Output the [x, y] coordinate of the center of the cell containing the given text.  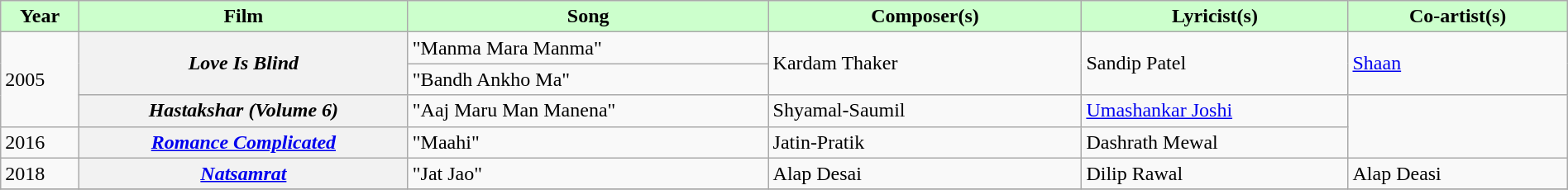
Alap Deasi [1457, 173]
Shyamal-Saumil [925, 111]
Alap Desai [925, 173]
Year [40, 17]
2005 [40, 79]
Dilip Rawal [1215, 173]
Composer(s) [925, 17]
Film [243, 17]
Natsamrat [243, 173]
"Aaj Maru Man Manena" [588, 111]
2018 [40, 173]
"Maahi" [588, 142]
2016 [40, 142]
Dashrath Mewal [1215, 142]
"Jat Jao" [588, 173]
Hastakshar (Volume 6) [243, 111]
Romance Complicated [243, 142]
Song [588, 17]
Kardam Thaker [925, 64]
Co-artist(s) [1457, 17]
Shaan [1457, 64]
Umashankar Joshi [1215, 111]
"Bandh Ankho Ma" [588, 79]
"Manma Mara Manma" [588, 48]
Love Is Blind [243, 64]
Jatin-Pratik [925, 142]
Lyricist(s) [1215, 17]
Sandip Patel [1215, 64]
